Locate the cell with the specified text and output its [X, Y] center coordinate. 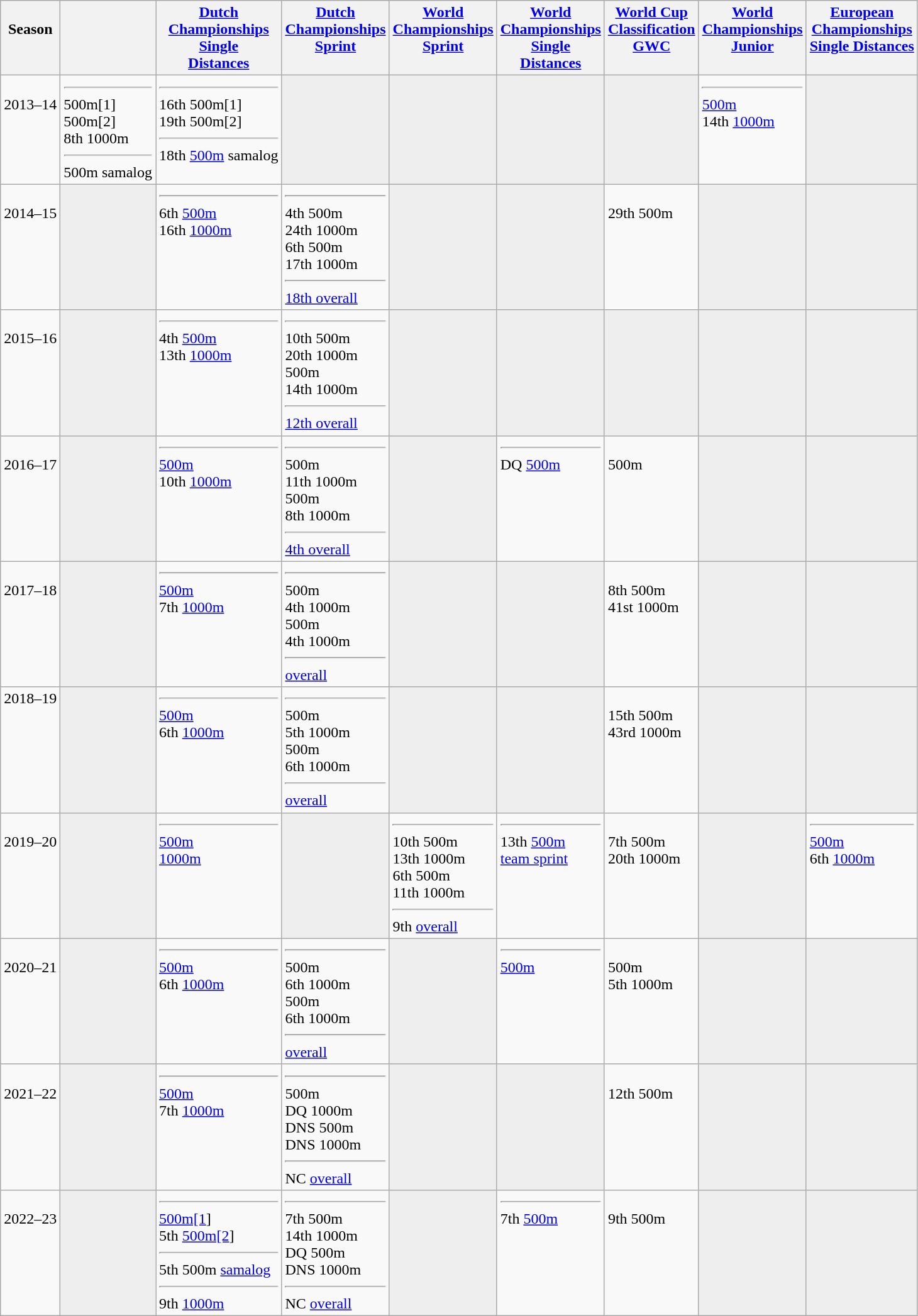
2013–14 [30, 129]
Dutch Championships Sprint [336, 38]
World Championships Junior [752, 38]
7th 500m 14th 1000m DQ 500m DNS 1000m NC overall [336, 1253]
2015–16 [30, 373]
7th 500m [551, 1253]
15th 500m 43rd 1000m [651, 750]
500m DQ 1000m DNS 500m DNS 1000m NC overall [336, 1127]
500m 14th 1000m [752, 129]
29th 500m [651, 247]
4th 500m 24th 1000m 6th 500m 17th 1000m 18th overall [336, 247]
16th 500m[1] 19th 500m[2] 18th 500m samalog [219, 129]
2020–21 [30, 1001]
2017–18 [30, 624]
10th 500m 13th 1000m 6th 500m 11th 1000m 9th overall [443, 875]
8th 500m 41st 1000m [651, 624]
500m[1] 5th 500m[2] 5th 500m samalog 9th 1000m [219, 1253]
500m 5th 1000m 500m 6th 1000m overall [336, 750]
7th 500m 20th 1000m [651, 875]
9th 500m [651, 1253]
2014–15 [30, 247]
6th 500m 16th 1000m [219, 247]
2018–19 [30, 750]
World Championships Single Distances [551, 38]
World Cup Classification GWC [651, 38]
2016–17 [30, 498]
500m 1000m [219, 875]
500m[1] 500m[2] 8th 1000m 500m samalog [108, 129]
European Championships Single Distances [861, 38]
500m 6th 1000m 500m 6th 1000m overall [336, 1001]
12th 500m [651, 1127]
10th 500m 20th 1000m 500m 14th 1000m 12th overall [336, 373]
DQ 500m [551, 498]
500m 10th 1000m [219, 498]
500m 11th 1000m 500m 8th 1000m 4th overall [336, 498]
Dutch Championships Single Distances [219, 38]
2019–20 [30, 875]
World Championships Sprint [443, 38]
2021–22 [30, 1127]
500m 5th 1000m [651, 1001]
500m 4th 1000m 500m 4th 1000m overall [336, 624]
4th 500m 13th 1000m [219, 373]
Season [30, 38]
13th 500m team sprint [551, 875]
2022–23 [30, 1253]
